From the cell containing the given text, extract its center point as [x, y] coordinate. 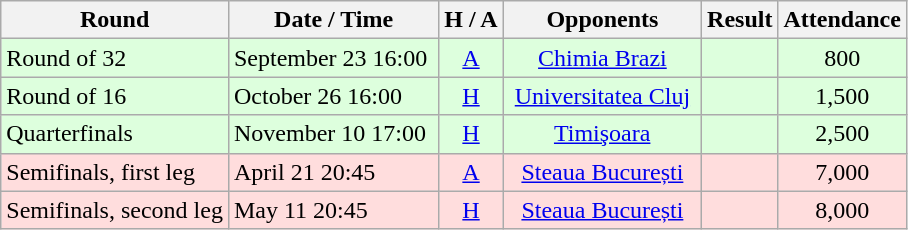
Date / Time [333, 20]
Round [115, 20]
Attendance [842, 20]
Round of 32 [115, 58]
Quarterfinals [115, 134]
2,500 [842, 134]
October 26 16:00 [333, 96]
April 21 20:45 [333, 172]
Chimia Brazi [602, 58]
Opponents [602, 20]
Semifinals, first leg [115, 172]
7,000 [842, 172]
H / A [471, 20]
Timişoara [602, 134]
Universitatea Cluj [602, 96]
Semifinals, second leg [115, 210]
November 10 17:00 [333, 134]
Round of 16 [115, 96]
May 11 20:45 [333, 210]
Result [740, 20]
September 23 16:00 [333, 58]
1,500 [842, 96]
800 [842, 58]
8,000 [842, 210]
